Provide the [x, y] coordinate of the cell's center where the given text is located.  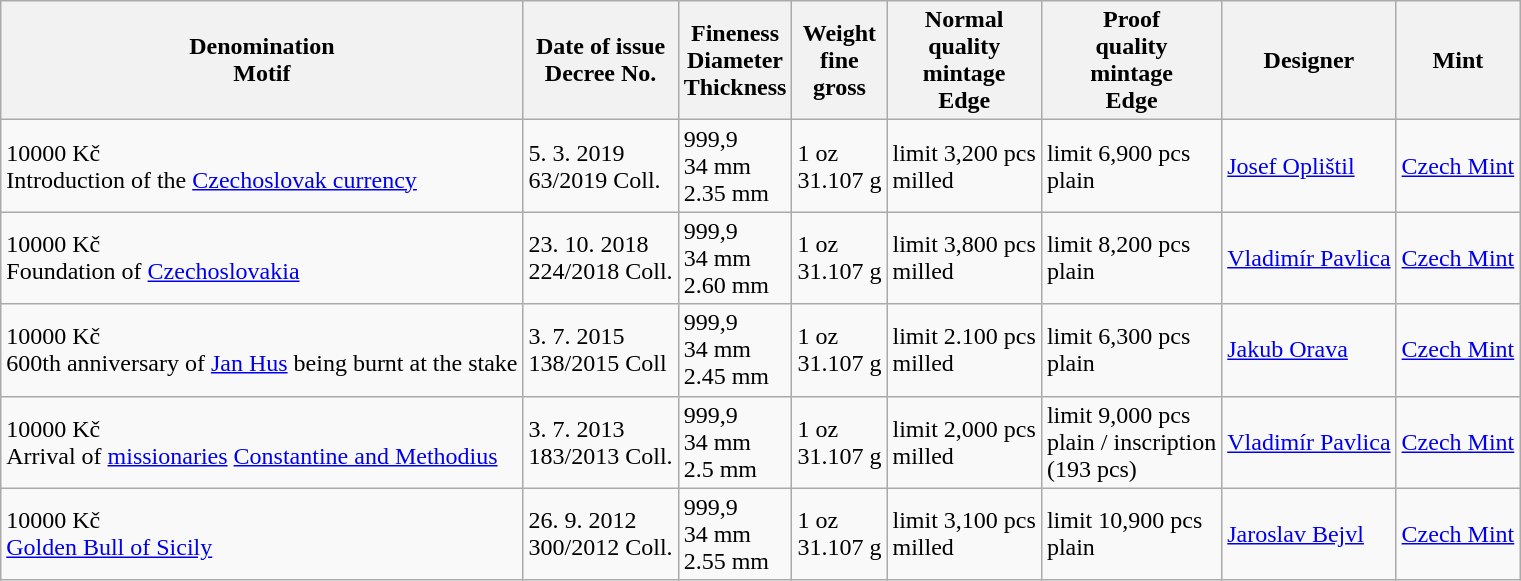
Date of issueDecree No. [600, 60]
Mint [1458, 60]
ProofqualitymintageEdge [1131, 60]
Designer [1309, 60]
limit 3,800 pcsmilled [964, 258]
999,934 mm2.60 mm [735, 258]
limit 2,000 pcsmilled [964, 442]
999,934 mm2.55 mm [735, 534]
10000 KčArrival of missionaries Constantine and Methodius [262, 442]
Jakub Orava [1309, 350]
999,934 mm2.5 mm [735, 442]
NormalqualitymintageEdge [964, 60]
Jaroslav Bejvl [1309, 534]
10000 KčFoundation of Czechoslovakia [262, 258]
limit 8,200 pcsplain [1131, 258]
limit 2.100 pcsmilled [964, 350]
limit 3,100 pcsmilled [964, 534]
Weightfinegross [840, 60]
Josef Oplištil [1309, 166]
999,934 mm2.35 mm [735, 166]
limit 10,900 pcsplain [1131, 534]
999,934 mm2.45 mm [735, 350]
5. 3. 201963/2019 Coll. [600, 166]
FinenessDiameterThickness [735, 60]
limit 9,000 pcsplain / inscription(193 pcs) [1131, 442]
limit 6,900 pcsplain [1131, 166]
26. 9. 2012300/2012 Coll. [600, 534]
10000 KčIntroduction of the Czechoslovak currency [262, 166]
10000 Kč600th anniversary of Jan Hus being burnt at the stake [262, 350]
limit 3,200 pcsmilled [964, 166]
DenominationMotif [262, 60]
limit 6,300 pcsplain [1131, 350]
3. 7. 2013183/2013 Coll. [600, 442]
23. 10. 2018224/2018 Coll. [600, 258]
3. 7. 2015138/2015 Coll [600, 350]
10000 KčGolden Bull of Sicily [262, 534]
